Extract the [x, y] coordinate from the center of the cell holding the provided text.  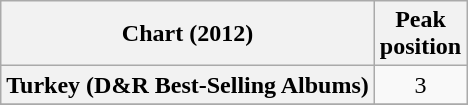
3 [420, 85]
Chart (2012) [188, 34]
Peakposition [420, 34]
Turkey (D&R Best-Selling Albums) [188, 85]
